Scan for the cell matching the given text and deliver its (X, Y) coordinate at center. 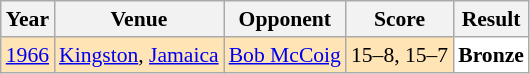
Result (491, 19)
Bob McCoig (285, 55)
Score (400, 19)
15–8, 15–7 (400, 55)
1966 (28, 55)
Venue (139, 19)
Year (28, 19)
Bronze (491, 55)
Opponent (285, 19)
Kingston, Jamaica (139, 55)
